From the cell containing the given text, extract its center point as [X, Y] coordinate. 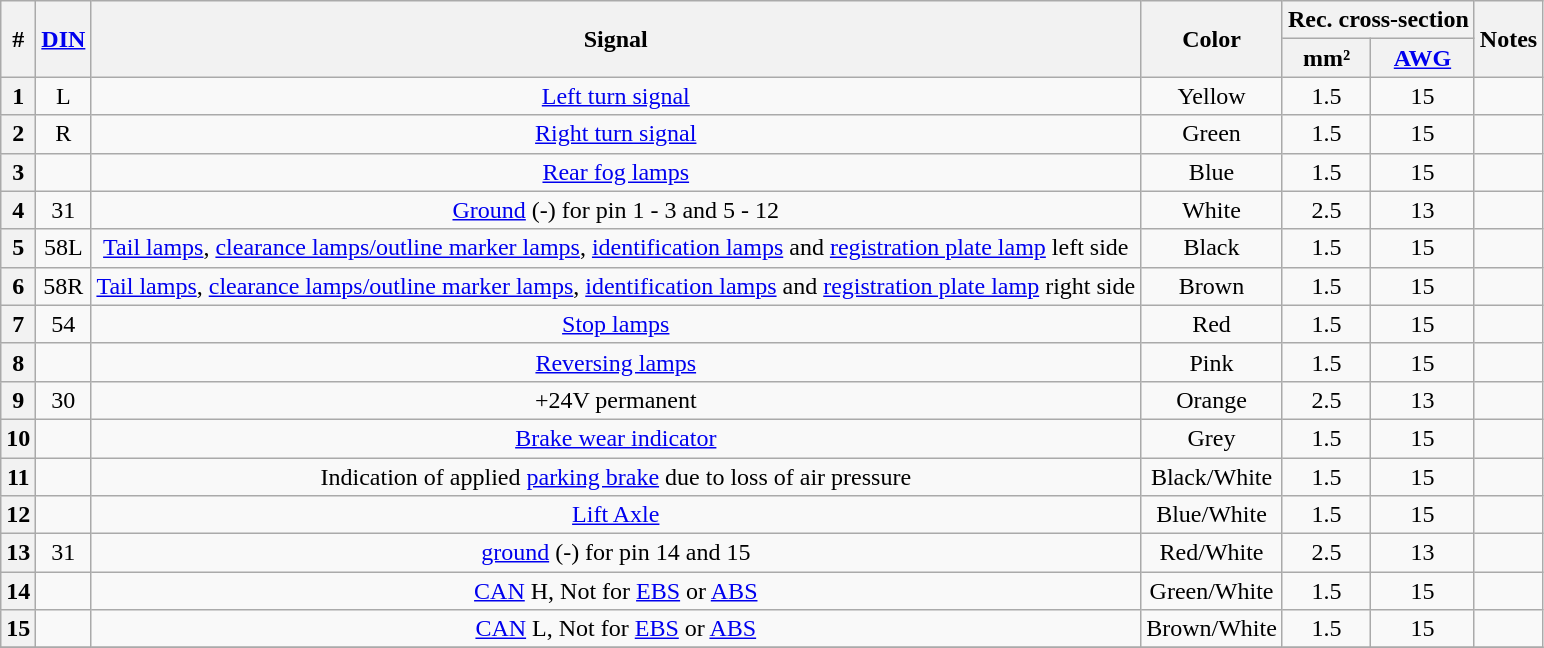
30 [64, 400]
Brown/White [1212, 629]
Indication of applied parking brake due to loss of air pressure [616, 477]
White [1212, 210]
12 [18, 515]
Ground (-) for pin 1 - 3 and 5 - 12 [616, 210]
Grey [1212, 438]
Red/White [1212, 553]
Tail lamps, clearance lamps/outline marker lamps, identification lamps and registration plate lamp right side [616, 286]
Color [1212, 39]
Green [1212, 134]
L [64, 96]
Left turn signal [616, 96]
58L [64, 248]
Rear fog lamps [616, 172]
3 [18, 172]
Black/White [1212, 477]
8 [18, 362]
4 [18, 210]
Tail lamps, clearance lamps/outline marker lamps, identification lamps and registration plate lamp left side [616, 248]
6 [18, 286]
Blue [1212, 172]
Blue/White [1212, 515]
54 [64, 324]
9 [18, 400]
2 [18, 134]
Right turn signal [616, 134]
Yellow [1212, 96]
ground (-) for pin 14 and 15 [616, 553]
CAN H, Not for EBS or ABS [616, 591]
Notes [1508, 39]
Brown [1212, 286]
10 [18, 438]
11 [18, 477]
Black [1212, 248]
mm² [1326, 58]
1 [18, 96]
Stop lamps [616, 324]
# [18, 39]
R [64, 134]
Lift Axle [616, 515]
Pink [1212, 362]
Signal [616, 39]
CAN L, Not for EBS or ABS [616, 629]
14 [18, 591]
Rec. cross-section [1378, 20]
Brake wear indicator [616, 438]
+24V permanent [616, 400]
7 [18, 324]
5 [18, 248]
Orange [1212, 400]
DIN [64, 39]
58R [64, 286]
Green/White [1212, 591]
AWG [1423, 58]
Red [1212, 324]
Reversing lamps [616, 362]
